Return the [X, Y] coordinate for the center point of the cell that contains the specified text.  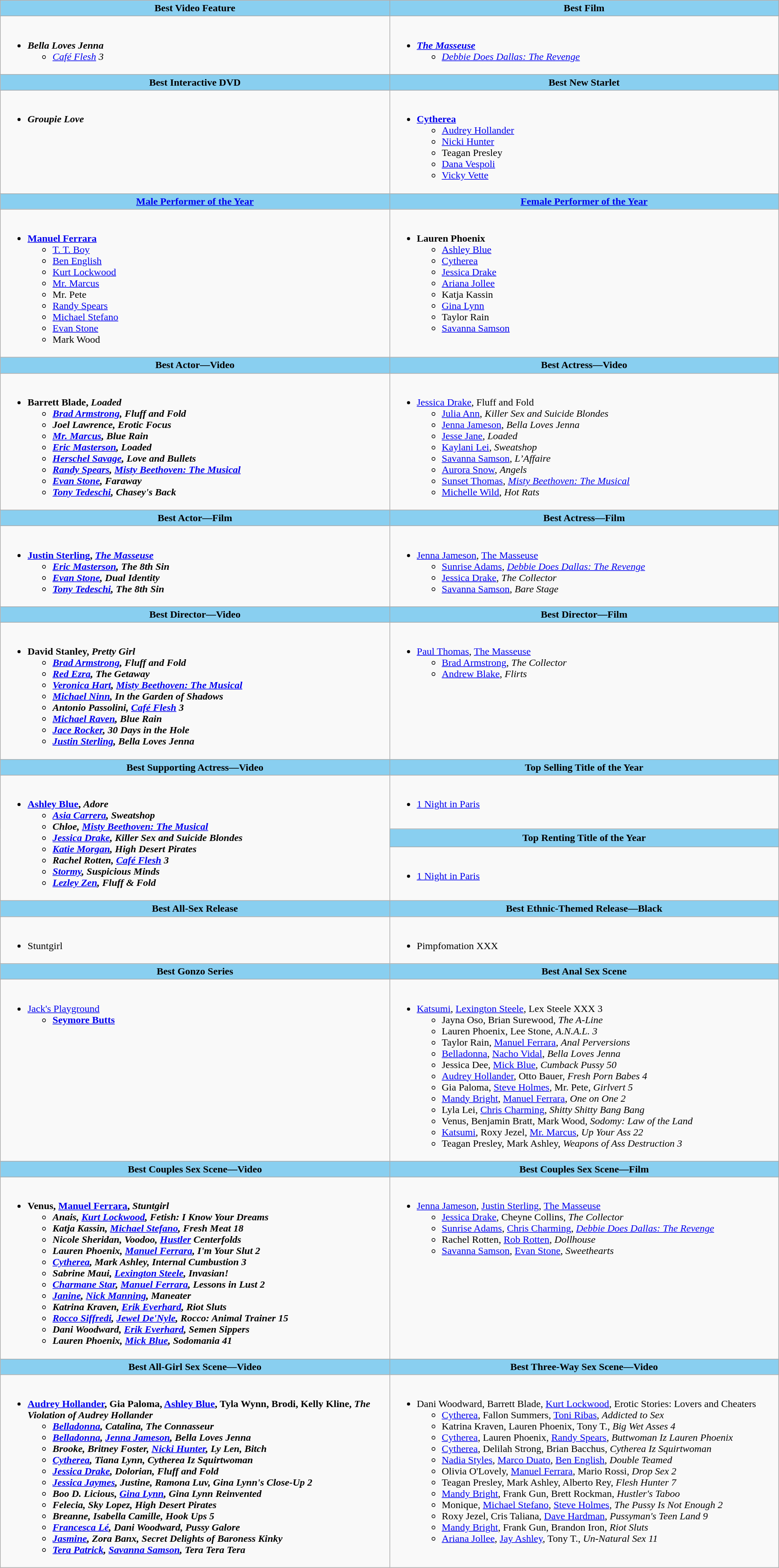
Best Actress—Film [584, 518]
Male Performer of the Year [195, 201]
Top Selling Title of the Year [584, 767]
Best Supporting Actress—Video [195, 767]
Best New Starlet [584, 82]
Best Gonzo Series [195, 972]
Bella Loves JennaCafé Flesh 3 [195, 45]
Pimpfomation XXX [584, 940]
Paul Thomas, The MasseuseBrad Armstrong, The CollectorAndrew Blake, Flirts [584, 690]
Female Performer of the Year [584, 201]
Best Anal Sex Scene [584, 972]
Best Couples Sex Scene—Video [195, 1169]
Best All-Sex Release [195, 909]
Best Couples Sex Scene—Film [584, 1169]
Best Three-Way Sex Scene—Video [584, 1367]
Best Actor—Video [195, 365]
Groupie Love [195, 142]
Best All-Girl Sex Scene—Video [195, 1367]
Best Director—Film [584, 614]
Best Video Feature [195, 8]
Best Interactive DVD [195, 82]
Stuntgirl [195, 940]
Best Actress—Video [584, 365]
Justin Sterling, The MasseuseEric Masterson, The 8th SinEvan Stone, Dual IdentityTony Tedeschi, The 8th Sin [195, 566]
Best Actor—Film [195, 518]
Manuel FerraraT. T. BoyBen EnglishKurt LockwoodMr. MarcusMr. PeteRandy SpearsMichael StefanoEvan StoneMark Wood [195, 283]
CythereaAudrey HollanderNicki HunterTeagan PresleyDana VespoliVicky Vette [584, 142]
Top Renting Title of the Year [584, 838]
The MasseuseDebbie Does Dallas: The Revenge [584, 45]
Lauren PhoenixAshley BlueCythereaJessica DrakeAriana JolleeKatja KassinGina LynnTaylor RainSavanna Samson [584, 283]
Best Director—Video [195, 614]
Best Film [584, 8]
Jenna Jameson, The MasseuseSunrise Adams, Debbie Does Dallas: The RevengeJessica Drake, The CollectorSavanna Samson, Bare Stage [584, 566]
Best Ethnic-Themed Release—Black [584, 909]
Jack's PlaygroundSeymore Butts [195, 1071]
